Output the [X, Y] coordinate of the center of the cell containing the given text.  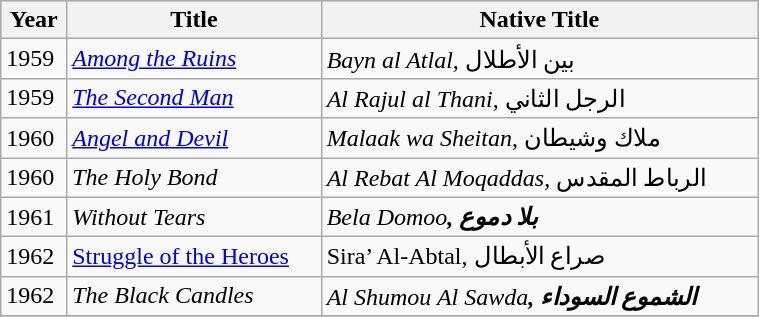
Struggle of the Heroes [194, 257]
The Black Candles [194, 296]
Title [194, 20]
Among the Ruins [194, 59]
Angel and Devil [194, 138]
Year [34, 20]
Malaak wa Sheitan, ملاك وشيطان [540, 138]
The Second Man [194, 98]
Al Rajul al Thani, الرجل الثاني [540, 98]
Al Rebat Al Moqaddas, الرباط المقدس [540, 178]
1961 [34, 217]
Bayn al Atlal, بين الأطلال [540, 59]
Without Tears [194, 217]
Native Title [540, 20]
The Holy Bond [194, 178]
Bela Domoo, بلا دموع [540, 217]
Al Shumou Al Sawda, الشموع السوداء [540, 296]
Sira’ Al-Abtal, صراع الأبطال [540, 257]
